Output the [x, y] coordinate of the center of the cell containing the given text.  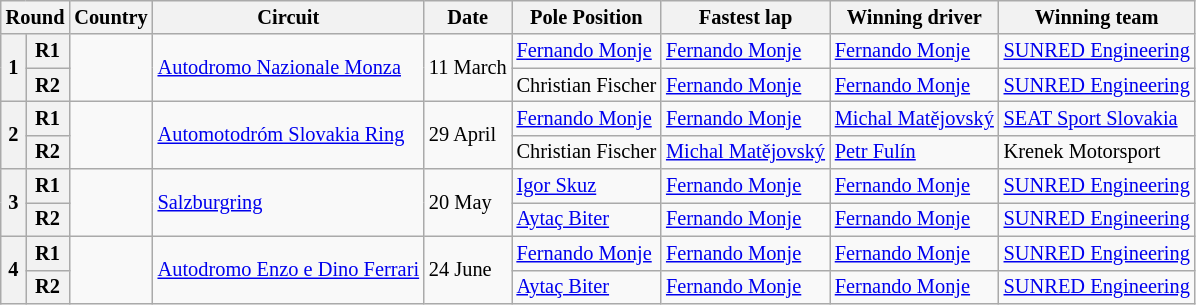
Autodromo Nazionale Monza [288, 68]
SEAT Sport Slovakia [1097, 118]
Round [36, 17]
29 April [468, 134]
Igor Skuz [587, 186]
24 June [468, 270]
Winning team [1097, 17]
Pole Position [587, 17]
Date [468, 17]
4 [14, 270]
Winning driver [914, 17]
Circuit [288, 17]
11 March [468, 68]
3 [14, 202]
2 [14, 134]
20 May [468, 202]
Fastest lap [746, 17]
1 [14, 68]
Krenek Motorsport [1097, 152]
Salzburgring [288, 202]
Petr Fulín [914, 152]
Automotodróm Slovakia Ring [288, 134]
Country [110, 17]
Autodromo Enzo e Dino Ferrari [288, 270]
